Find where the given text appears and provide that cell's center as (x, y) coordinate. 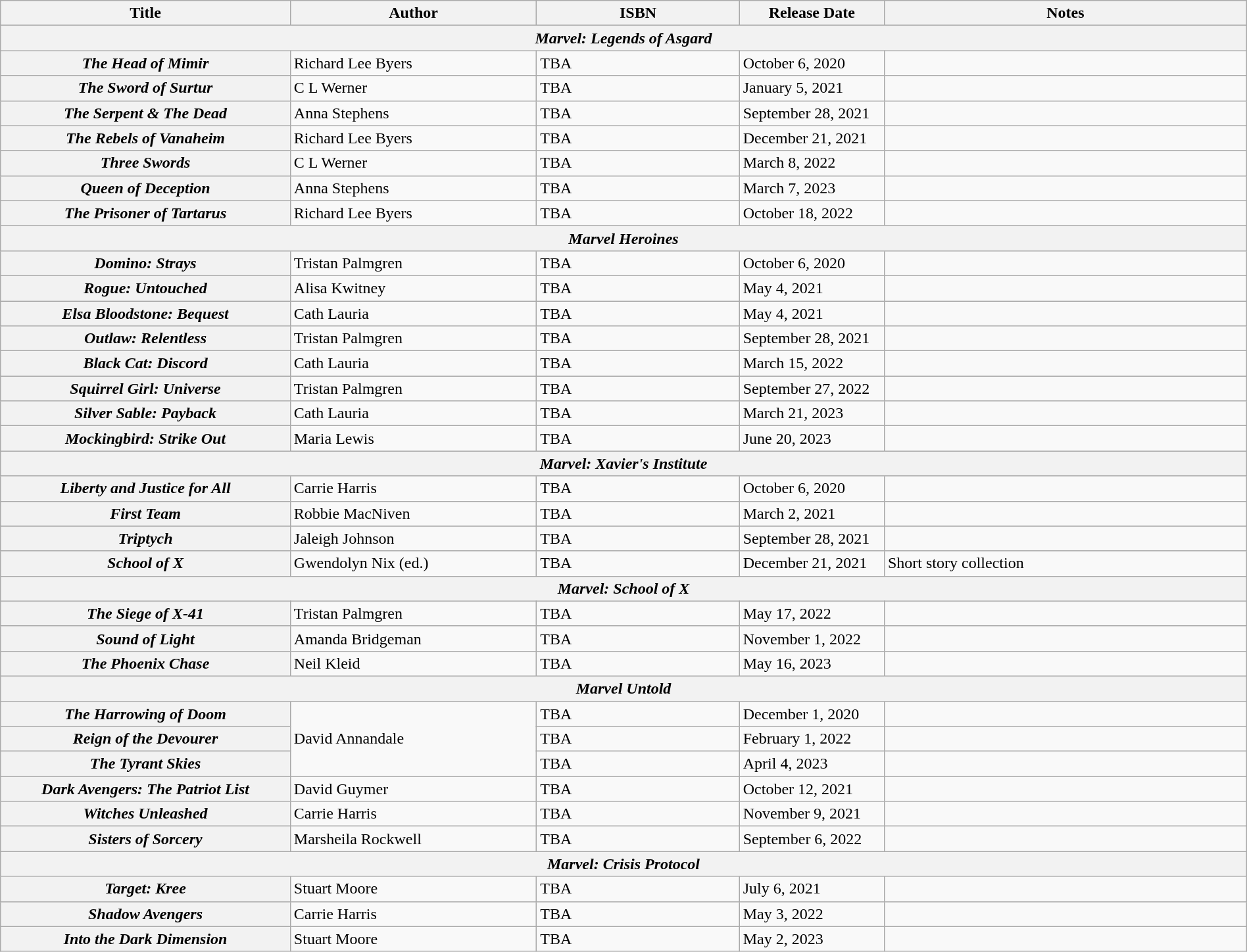
January 5, 2021 (812, 88)
Dark Avengers: The Patriot List (146, 789)
Notes (1065, 13)
Short story collection (1065, 563)
The Serpent & The Dead (146, 113)
Sound of Light (146, 638)
Gwendolyn Nix (ed.) (413, 563)
Squirrel Girl: Universe (146, 389)
Marsheila Rockwell (413, 839)
The Tyrant Skies (146, 764)
The Siege of X-41 (146, 613)
The Prisoner of Tartarus (146, 213)
Jaleigh Johnson (413, 538)
Alisa Kwitney (413, 288)
Marvel: Legends of Asgard (623, 38)
May 17, 2022 (812, 613)
Amanda Bridgeman (413, 638)
Maria Lewis (413, 439)
School of X (146, 563)
Neil Kleid (413, 663)
Author (413, 13)
May 3, 2022 (812, 914)
Rogue: Untouched (146, 288)
The Head of Mimir (146, 63)
Release Date (812, 13)
David Guymer (413, 789)
Marvel Untold (623, 688)
May 2, 2023 (812, 939)
Black Cat: Discord (146, 364)
Queen of Deception (146, 188)
Into the Dark Dimension (146, 939)
October 18, 2022 (812, 213)
March 2, 2021 (812, 513)
December 1, 2020 (812, 713)
June 20, 2023 (812, 439)
July 6, 2021 (812, 889)
Witches Unleashed (146, 814)
Title (146, 13)
April 4, 2023 (812, 764)
Marvel: School of X (623, 588)
David Annandale (413, 738)
Shadow Avengers (146, 914)
November 9, 2021 (812, 814)
Sisters of Sorcery (146, 839)
Target: Kree (146, 889)
October 12, 2021 (812, 789)
March 8, 2022 (812, 163)
The Rebels of Vanaheim (146, 138)
February 1, 2022 (812, 739)
September 6, 2022 (812, 839)
Marvel Heroines (623, 238)
Three Swords (146, 163)
Reign of the Devourer (146, 739)
The Sword of Surtur (146, 88)
March 21, 2023 (812, 414)
May 16, 2023 (812, 663)
Triptych (146, 538)
Outlaw: Relentless (146, 339)
ISBN (638, 13)
The Phoenix Chase (146, 663)
Silver Sable: Payback (146, 414)
Marvel: Xavier's Institute (623, 464)
Liberty and Justice for All (146, 488)
March 15, 2022 (812, 364)
March 7, 2023 (812, 188)
Mockingbird: Strike Out (146, 439)
Elsa Bloodstone: Bequest (146, 314)
Robbie MacNiven (413, 513)
September 27, 2022 (812, 389)
Marvel: Crisis Protocol (623, 864)
November 1, 2022 (812, 638)
First Team (146, 513)
Domino: Strays (146, 263)
The Harrowing of Doom (146, 713)
